Pinpoint the cell where the given text exists, returning its [x, y] midpoint coordinate. 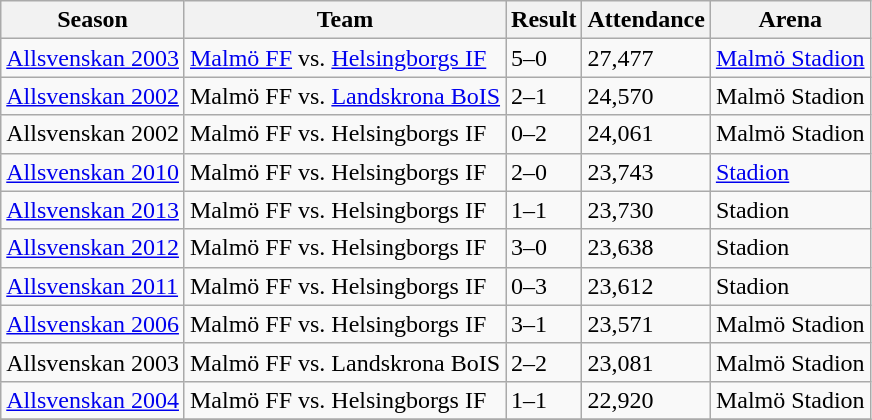
23,638 [646, 248]
Allsvenskan 2006 [93, 324]
Allsvenskan 2012 [93, 248]
3–1 [544, 324]
27,477 [646, 58]
Season [93, 20]
23,612 [646, 286]
2–2 [544, 362]
2–1 [544, 96]
Allsvenskan 2011 [93, 286]
24,570 [646, 96]
23,081 [646, 362]
24,061 [646, 134]
5–0 [544, 58]
Result [544, 20]
Allsvenskan 2004 [93, 400]
23,743 [646, 172]
2–0 [544, 172]
3–0 [544, 248]
23,571 [646, 324]
Team [344, 20]
23,730 [646, 210]
0–2 [544, 134]
Allsvenskan 2013 [93, 210]
22,920 [646, 400]
Attendance [646, 20]
0–3 [544, 286]
Arena [790, 20]
Allsvenskan 2010 [93, 172]
